Pinpoint the cell where the given text exists, returning its (x, y) midpoint coordinate. 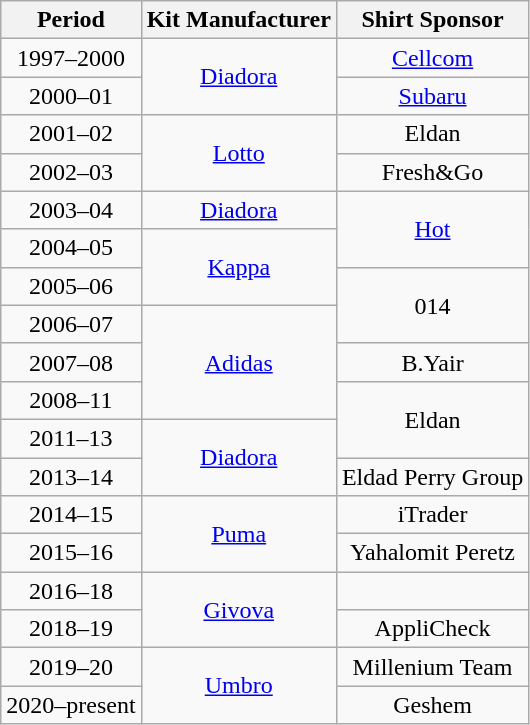
2014–15 (71, 515)
Givova (238, 610)
Cellcom (432, 58)
Subaru (432, 96)
Umbro (238, 686)
2011–13 (71, 438)
1997–2000 (71, 58)
2018–19 (71, 629)
Adidas (238, 362)
2013–14 (71, 477)
2001–02 (71, 134)
Lotto (238, 153)
2015–16 (71, 553)
2003–04 (71, 210)
2002–03 (71, 172)
2004–05 (71, 248)
014 (432, 305)
2006–07 (71, 324)
Geshem (432, 705)
Eldad Perry Group (432, 477)
2008–11 (71, 400)
Kit Manufacturer (238, 20)
Fresh&Go (432, 172)
B.Yair (432, 362)
2020–present (71, 705)
AppliCheck (432, 629)
Millenium Team (432, 667)
2019–20 (71, 667)
2016–18 (71, 591)
Period (71, 20)
2005–06 (71, 286)
Shirt Sponsor (432, 20)
Yahalomit Peretz (432, 553)
2007–08 (71, 362)
Puma (238, 534)
iTrader (432, 515)
2000–01 (71, 96)
Kappa (238, 267)
Hot (432, 229)
